Output the (X, Y) coordinate of the center of the cell containing the given text.  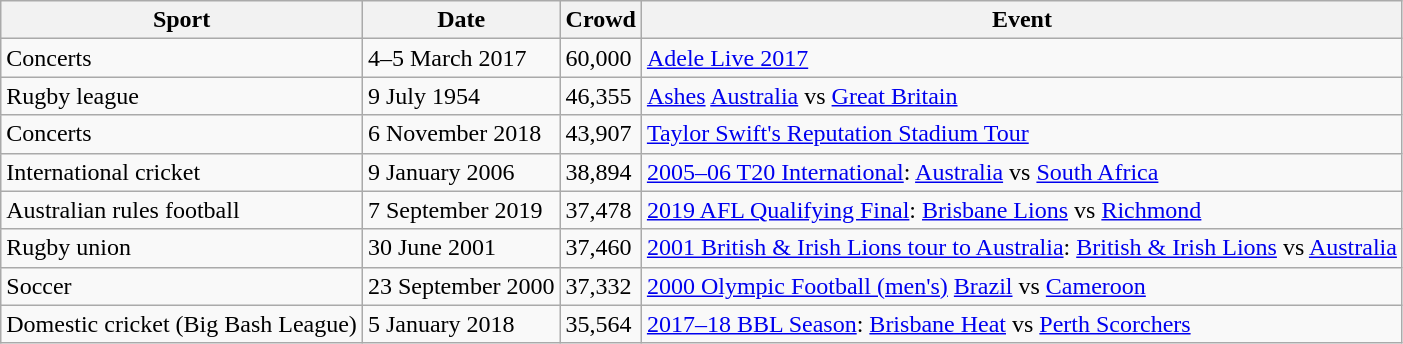
37,478 (600, 210)
9 July 1954 (461, 96)
Sport (182, 20)
60,000 (600, 58)
Date (461, 20)
Rugby union (182, 248)
2019 AFL Qualifying Final: Brisbane Lions vs Richmond (1022, 210)
Taylor Swift's Reputation Stadium Tour (1022, 134)
30 June 2001 (461, 248)
Adele Live 2017 (1022, 58)
38,894 (600, 172)
2000 Olympic Football (men's) Brazil vs Cameroon (1022, 286)
23 September 2000 (461, 286)
2017–18 BBL Season: Brisbane Heat vs Perth Scorchers (1022, 324)
2005–06 T20 International: Australia vs South Africa (1022, 172)
35,564 (600, 324)
International cricket (182, 172)
46,355 (600, 96)
43,907 (600, 134)
7 September 2019 (461, 210)
6 November 2018 (461, 134)
Rugby league (182, 96)
Crowd (600, 20)
Ashes Australia vs Great Britain (1022, 96)
5 January 2018 (461, 324)
Event (1022, 20)
Australian rules football (182, 210)
9 January 2006 (461, 172)
Domestic cricket (Big Bash League) (182, 324)
Soccer (182, 286)
37,332 (600, 286)
37,460 (600, 248)
4–5 March 2017 (461, 58)
2001 British & Irish Lions tour to Australia: British & Irish Lions vs Australia (1022, 248)
